Return the [X, Y] coordinate for the center point of the cell that contains the specified text.  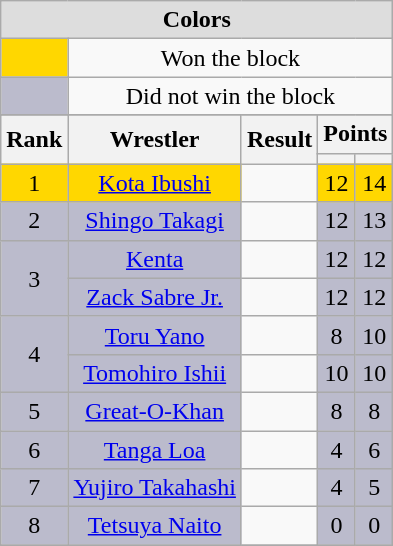
Points [356, 134]
3 [34, 278]
Toru Yano [155, 335]
Rank [34, 140]
Kenta [155, 259]
Tetsuya Naito [155, 526]
Tanga Loa [155, 449]
Kota Ibushi [155, 183]
13 [374, 221]
14 [374, 183]
Zack Sabre Jr. [155, 297]
Yujiro Takahashi [155, 488]
Result [279, 140]
Colors [197, 20]
Great-O-Khan [155, 411]
7 [34, 488]
1 [34, 183]
Wrestler [155, 140]
Tomohiro Ishii [155, 373]
2 [34, 221]
Did not win the block [230, 96]
Shingo Takagi [155, 221]
Won the block [230, 58]
